Determine the [x, y] coordinate at the center of the cell enclosing the given text.  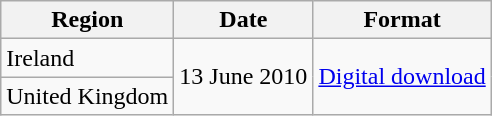
Digital download [402, 77]
Ireland [88, 58]
Region [88, 20]
United Kingdom [88, 96]
Format [402, 20]
13 June 2010 [244, 77]
Date [244, 20]
